Scan for the cell matching the given text and deliver its (X, Y) coordinate at center. 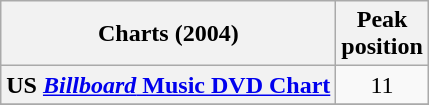
Peakposition (382, 34)
US Billboard Music DVD Chart (168, 85)
11 (382, 85)
Charts (2004) (168, 34)
